Return (x, y) of the center of cell containing provided text 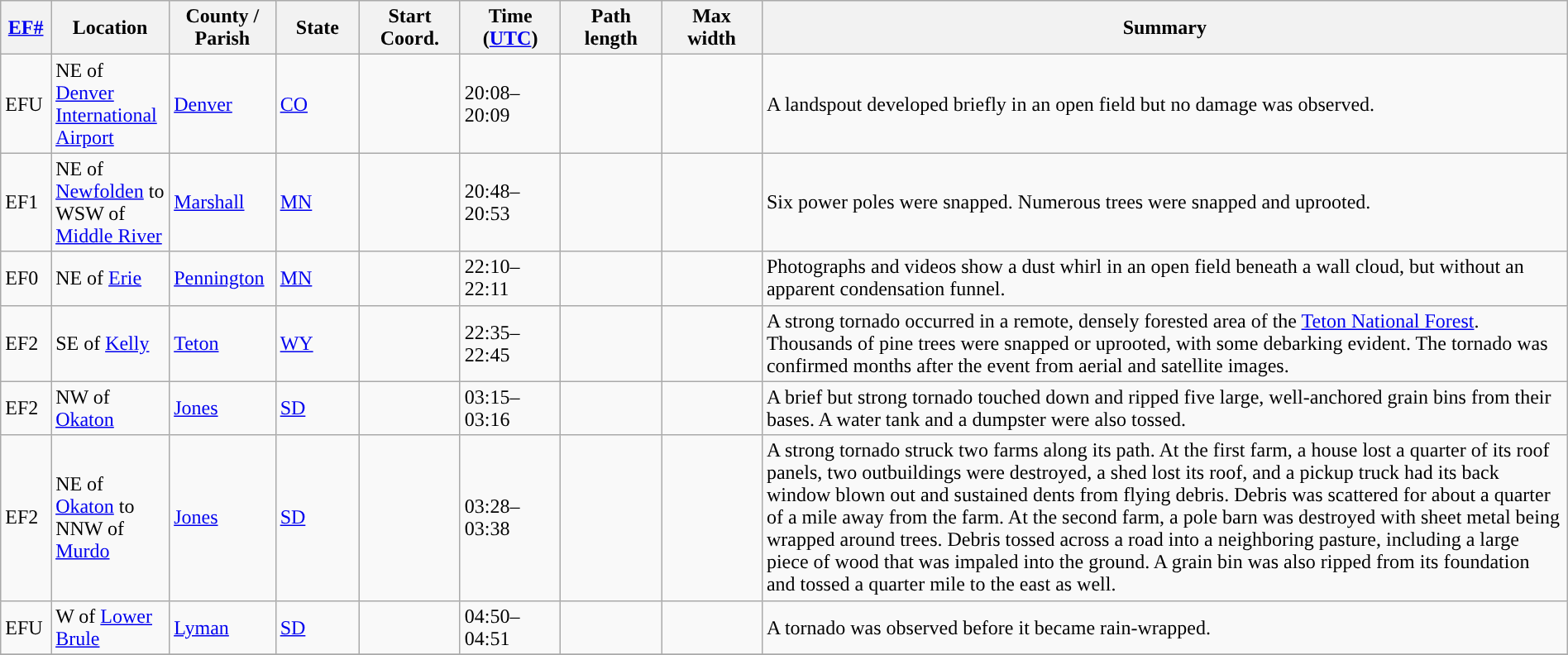
Photographs and videos show a dust whirl in an open field beneath a wall cloud, but without an apparent condensation funnel. (1164, 278)
A tornado was observed before it became rain-wrapped. (1164, 627)
Time (UTC) (510, 28)
Pennington (222, 278)
Denver (222, 104)
Summary (1164, 28)
03:28–03:38 (510, 518)
NE of Denver International Airport (111, 104)
State (318, 28)
EF# (26, 28)
20:48–20:53 (510, 202)
Location (111, 28)
EF1 (26, 202)
County / Parish (222, 28)
04:50–04:51 (510, 627)
NE of Erie (111, 278)
Marshall (222, 202)
NE of Newfolden to WSW of Middle River (111, 202)
Path length (611, 28)
Six power poles were snapped. Numerous trees were snapped and uprooted. (1164, 202)
NE of Okaton to NNW of Murdo (111, 518)
SE of Kelly (111, 343)
A landspout developed briefly in an open field but no damage was observed. (1164, 104)
Max width (712, 28)
Start Coord. (410, 28)
Teton (222, 343)
NW of Okaton (111, 409)
EF0 (26, 278)
20:08–20:09 (510, 104)
22:35–22:45 (510, 343)
W of Lower Brule (111, 627)
22:10–22:11 (510, 278)
Lyman (222, 627)
CO (318, 104)
WY (318, 343)
03:15–03:16 (510, 409)
